Find where the given text appears and provide that cell's center as (X, Y) coordinate. 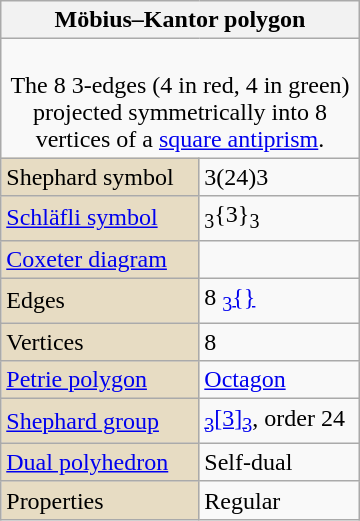
Coxeter diagram (100, 259)
Petrie polygon (100, 380)
Edges (100, 300)
3{3}3 (279, 218)
Möbius–Kantor polygon (180, 20)
Shephard symbol (100, 177)
Dual polyhedron (100, 462)
Shephard group (100, 421)
Properties (100, 500)
Octagon (279, 380)
8 3{} (279, 300)
Self-dual (279, 462)
The 8 3-edges (4 in red, 4 in green) projected symmetrically into 8 vertices of a square antiprism. (180, 98)
3[3]3, order 24 (279, 421)
Regular (279, 500)
Schläfli symbol (100, 218)
Vertices (100, 342)
3(24)3 (279, 177)
8 (279, 342)
